For the text-containing cell, return its midpoint in [x, y] coordinate format. 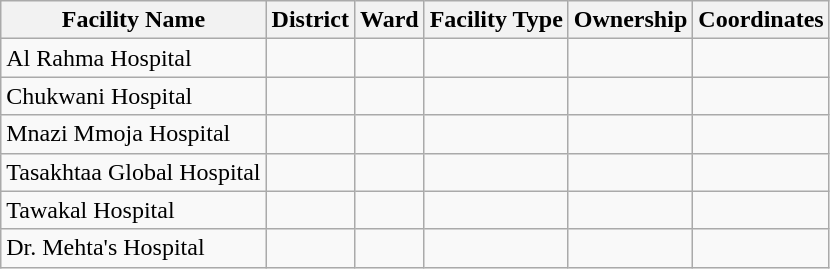
Tawakal Hospital [134, 210]
Dr. Mehta's Hospital [134, 248]
Ward [389, 20]
Facility Name [134, 20]
Chukwani Hospital [134, 96]
Coordinates [761, 20]
District [310, 20]
Tasakhtaa Global Hospital [134, 172]
Ownership [630, 20]
Facility Type [496, 20]
Al Rahma Hospital [134, 58]
Mnazi Mmoja Hospital [134, 134]
